For the text-containing cell, return its midpoint in (X, Y) coordinate format. 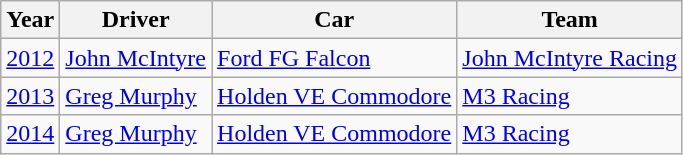
2014 (30, 134)
2013 (30, 96)
Ford FG Falcon (334, 58)
Team (570, 20)
Car (334, 20)
Driver (136, 20)
2012 (30, 58)
Year (30, 20)
John McIntyre (136, 58)
John McIntyre Racing (570, 58)
